From the cell containing the given text, extract its center point as [x, y] coordinate. 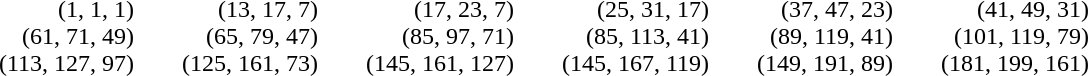
(65, 79, 47) [250, 36]
(85, 113, 41) [636, 36]
(85, 97, 71) [440, 36]
(89, 119, 41) [825, 36]
